Scan for the cell matching the given text and deliver its (x, y) coordinate at center. 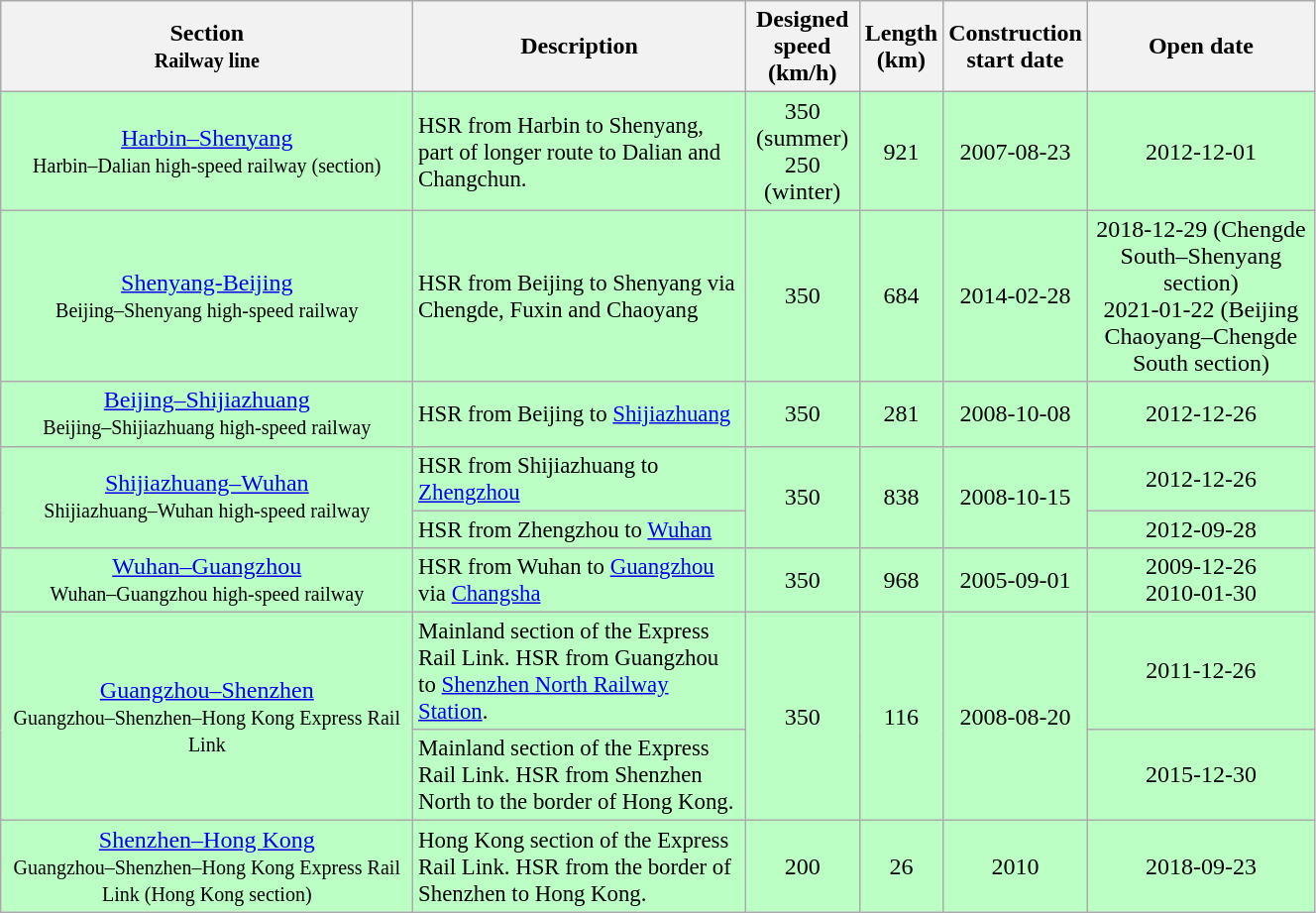
2009-12-262010-01-30 (1201, 581)
2018-12-29 (Chengde South–Shenyang section)2021-01-22 (Beijing Chaoyang–Chengde South section) (1201, 295)
Length (km) (901, 47)
2008-10-08 (1016, 414)
281 (901, 414)
HSR from Zhengzhou to Wuhan (579, 529)
968 (901, 581)
26 (901, 866)
Mainland section of the Express Rail Link. HSR from Guangzhou to Shenzhen North Railway Station. (579, 672)
Section Railway line (207, 47)
Description (579, 47)
Designed speed (km/h) (803, 47)
Wuhan–GuangzhouWuhan–Guangzhou high-speed railway (207, 581)
200 (803, 866)
Mainland section of the Express Rail Link. HSR from Shenzhen North to the border of Hong Kong. (579, 775)
HSR from Wuhan to Guangzhou via Changsha (579, 581)
2012-12-01 (1201, 151)
2008-08-20 (1016, 717)
HSR from Beijing to Shijiazhuang (579, 414)
Shenyang-Beijing Beijing–Shenyang high-speed railway (207, 295)
Construction start date (1016, 47)
684 (901, 295)
2010 (1016, 866)
2015-12-30 (1201, 775)
2014-02-28 (1016, 295)
Open date (1201, 47)
116 (901, 717)
Shenzhen–Hong Kong Guangzhou–Shenzhen–Hong Kong Express Rail Link (Hong Kong section) (207, 866)
2011-12-26 (1201, 672)
921 (901, 151)
Guangzhou–ShenzhenGuangzhou–Shenzhen–Hong Kong Express Rail Link (207, 717)
2008-10-15 (1016, 498)
Beijing–ShijiazhuangBeijing–Shijiazhuang high-speed railway (207, 414)
350 (summer) 250 (winter) (803, 151)
2012-09-28 (1201, 529)
HSR from Harbin to Shenyang, part of longer route to Dalian and Changchun. (579, 151)
HSR from Beijing to Shenyang via Chengde, Fuxin and Chaoyang (579, 295)
2005-09-01 (1016, 581)
838 (901, 498)
Harbin–Shenyang Harbin–Dalian high-speed railway (section) (207, 151)
HSR from Shijiazhuang to Zhengzhou (579, 478)
Shijiazhuang–WuhanShijiazhuang–Wuhan high-speed railway (207, 498)
2018-09-23 (1201, 866)
2007-08-23 (1016, 151)
Hong Kong section of the Express Rail Link. HSR from the border of Shenzhen to Hong Kong. (579, 866)
